Find where the given text appears and provide that cell's center as (x, y) coordinate. 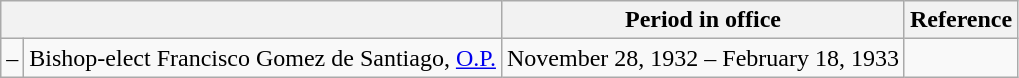
Bishop-elect Francisco Gomez de Santiago, O.P. (263, 58)
November 28, 1932 – February 18, 1933 (702, 58)
Reference (960, 20)
Period in office (702, 20)
– (12, 58)
